Identify which cell holds the provided text, then report its [x, y] central coordinate. 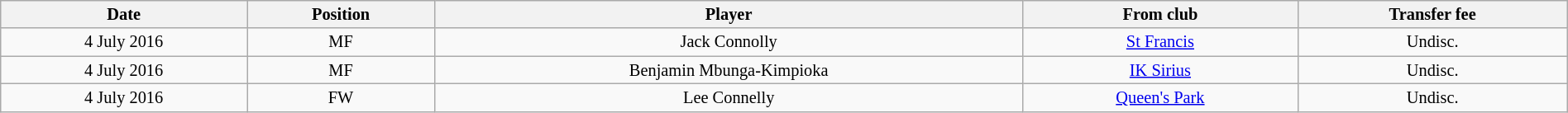
Lee Connelly [729, 97]
St Francis [1160, 42]
Jack Connolly [729, 42]
Position [341, 14]
Date [124, 14]
Queen's Park [1160, 97]
FW [341, 97]
From club [1160, 14]
Benjamin Mbunga-Kimpioka [729, 70]
Transfer fee [1432, 14]
IK Sirius [1160, 70]
Player [729, 14]
